Pinpoint the cell where the given text exists, returning its [x, y] midpoint coordinate. 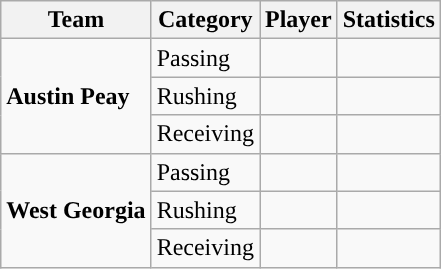
West Georgia [76, 210]
Player [299, 20]
Category [205, 20]
Austin Peay [76, 96]
Team [76, 20]
Statistics [388, 20]
